Search for the cell housing the specified text and yield its [X, Y] center coordinate. 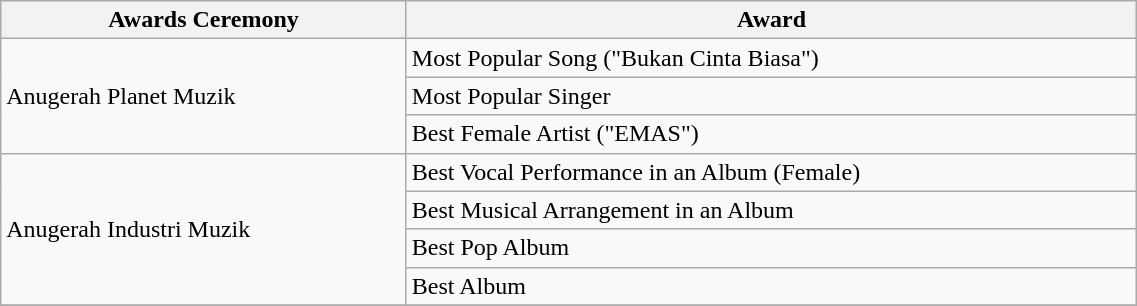
Best Musical Arrangement in an Album [772, 210]
Most Popular Singer [772, 96]
Award [772, 20]
Awards Ceremony [204, 20]
Anugerah Planet Muzik [204, 96]
Anugerah Industri Muzik [204, 229]
Best Album [772, 286]
Best Pop Album [772, 248]
Most Popular Song ("Bukan Cinta Biasa") [772, 58]
Best Vocal Performance in an Album (Female) [772, 172]
Best Female Artist ("EMAS") [772, 134]
